Output the (x, y) coordinate of the center of the cell containing the given text.  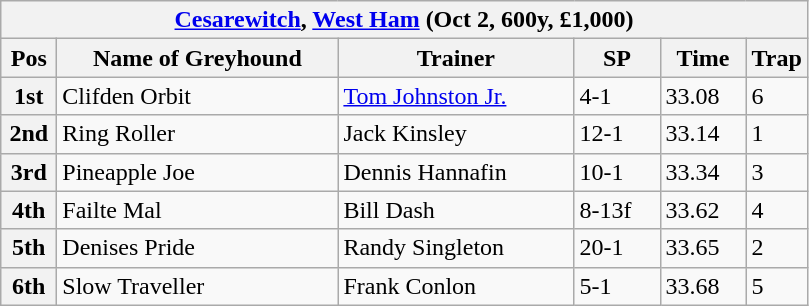
4 (776, 210)
Cesarewitch, West Ham (Oct 2, 600y, £1,000) (404, 20)
3rd (29, 172)
5th (29, 248)
Pineapple Joe (198, 172)
Denises Pride (198, 248)
Tom Johnston Jr. (456, 96)
33.08 (703, 96)
Bill Dash (456, 210)
4th (29, 210)
Ring Roller (198, 134)
Name of Greyhound (198, 58)
Failte Mal (198, 210)
Trainer (456, 58)
33.14 (703, 134)
6th (29, 286)
5 (776, 286)
8-13f (617, 210)
Clifden Orbit (198, 96)
12-1 (617, 134)
20-1 (617, 248)
Slow Traveller (198, 286)
6 (776, 96)
Pos (29, 58)
2 (776, 248)
1st (29, 96)
3 (776, 172)
Frank Conlon (456, 286)
1 (776, 134)
5-1 (617, 286)
33.68 (703, 286)
33.65 (703, 248)
Trap (776, 58)
SP (617, 58)
33.34 (703, 172)
Jack Kinsley (456, 134)
2nd (29, 134)
Dennis Hannafin (456, 172)
Time (703, 58)
Randy Singleton (456, 248)
10-1 (617, 172)
4-1 (617, 96)
33.62 (703, 210)
